Locate the cell with the specified text and output its (X, Y) center coordinate. 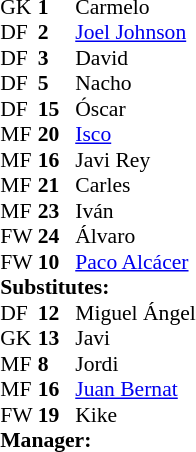
Óscar (136, 109)
19 (57, 415)
Carles (136, 185)
Javi Rey (136, 160)
10 (57, 262)
3 (57, 58)
Substitutes: (98, 287)
15 (57, 109)
12 (57, 313)
Javi (136, 339)
Jordi (136, 364)
Joel Johnson (136, 33)
Isco (136, 135)
23 (57, 211)
20 (57, 135)
Kike (136, 415)
24 (57, 237)
21 (57, 185)
Juan Bernat (136, 389)
Álvaro (136, 237)
GK (19, 339)
8 (57, 364)
David (136, 58)
Paco Alcácer (136, 262)
2 (57, 33)
Iván (136, 211)
13 (57, 339)
5 (57, 83)
Miguel Ángel (136, 313)
Nacho (136, 83)
